For the text-containing cell, return its midpoint in (x, y) coordinate format. 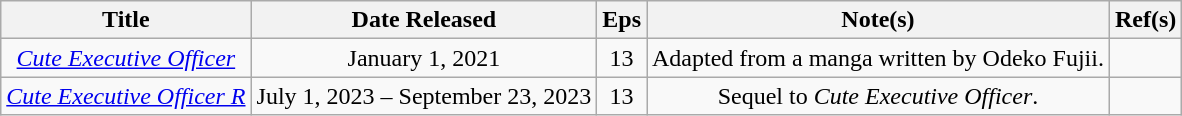
Note(s) (878, 20)
Cute Executive Officer (126, 58)
Eps (622, 20)
Cute Executive Officer R (126, 96)
Adapted from a manga written by Odeko Fujii. (878, 58)
Date Released (424, 20)
Title (126, 20)
July 1, 2023 – September 23, 2023 (424, 96)
Sequel to Cute Executive Officer. (878, 96)
Ref(s) (1145, 20)
January 1, 2021 (424, 58)
